Return the (x, y) coordinate for the center point of the cell that contains the specified text.  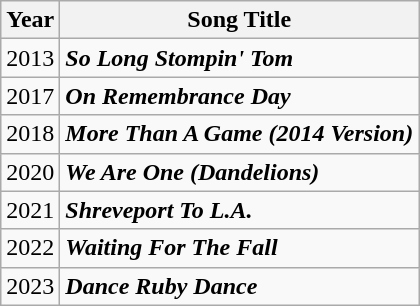
2017 (30, 96)
So Long Stompin' Tom (240, 58)
Year (30, 20)
Dance Ruby Dance (240, 286)
On Remembrance Day (240, 96)
Song Title (240, 20)
2022 (30, 248)
2023 (30, 286)
2013 (30, 58)
Waiting For The Fall (240, 248)
2021 (30, 210)
2018 (30, 134)
Shreveport To L.A. (240, 210)
2020 (30, 172)
We Are One (Dandelions) (240, 172)
More Than A Game (2014 Version) (240, 134)
